Pinpoint the cell where the given text exists, returning its [X, Y] midpoint coordinate. 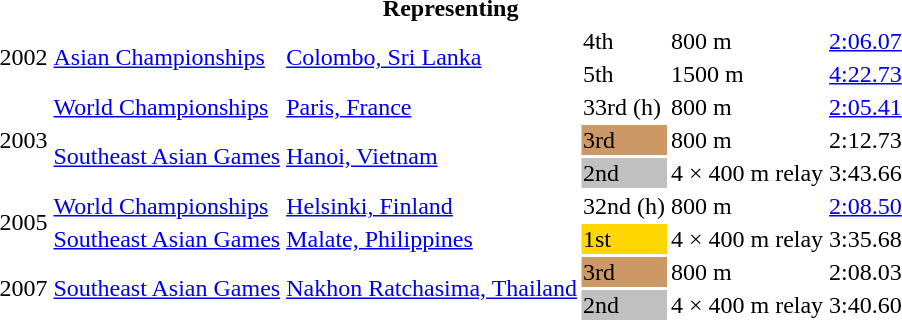
Malate, Philippines [432, 239]
Paris, France [432, 107]
Helsinki, Finland [432, 206]
Colombo, Sri Lanka [432, 58]
32nd (h) [624, 206]
1500 m [746, 74]
33rd (h) [624, 107]
Hanoi, Vietnam [432, 156]
Asian Championships [167, 58]
Nakhon Ratchasima, Thailand [432, 288]
1st [624, 239]
5th [624, 74]
4th [624, 41]
